For the text-containing cell, return its midpoint in [X, Y] coordinate format. 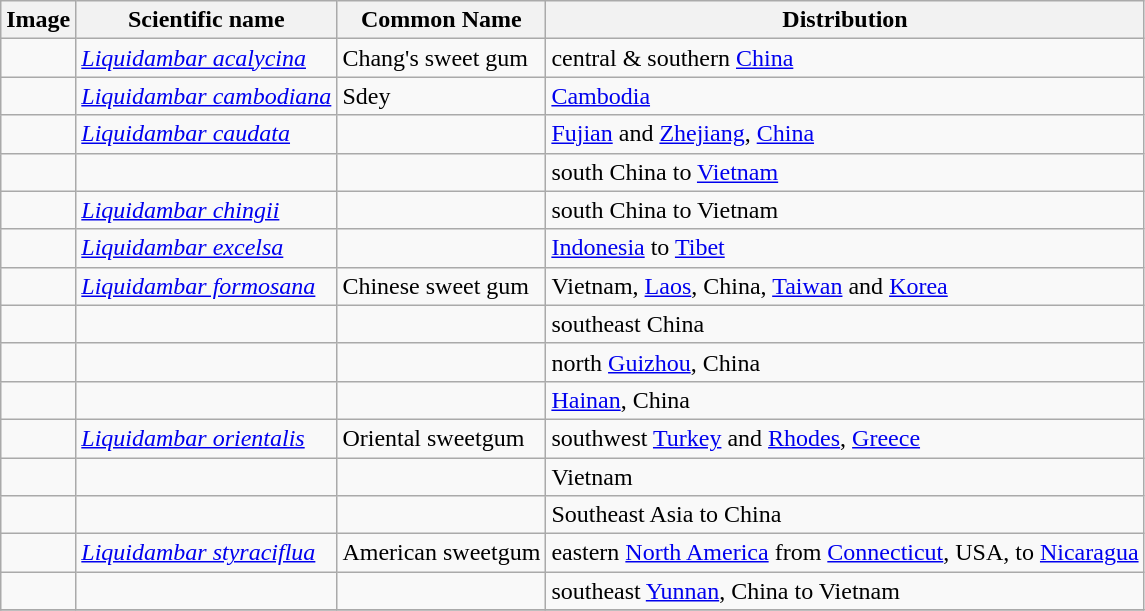
Southeast Asia to China [845, 515]
Liquidambar styraciflua [206, 553]
Liquidambar acalycina [206, 58]
southeast China [845, 324]
Indonesia to Tibet [845, 248]
central & southern China [845, 58]
Cambodia [845, 96]
American sweetgum [442, 553]
southeast Yunnan, China to Vietnam [845, 591]
Distribution [845, 20]
Hainan, China [845, 400]
Vietnam [845, 477]
Image [38, 20]
Chinese sweet gum [442, 286]
Liquidambar chingii [206, 210]
Chang's sweet gum [442, 58]
Liquidambar cambodiana [206, 96]
Liquidambar caudata [206, 134]
Common Name [442, 20]
north Guizhou, China [845, 362]
Sdey [442, 96]
Liquidambar orientalis [206, 438]
Scientific name [206, 20]
eastern North America from Connecticut, USA, to Nicaragua [845, 553]
Oriental sweetgum [442, 438]
Liquidambar excelsa [206, 248]
Vietnam, Laos, China, Taiwan and Korea [845, 286]
southwest Turkey and Rhodes, Greece [845, 438]
Liquidambar formosana [206, 286]
Fujian and Zhejiang, China [845, 134]
